Locate the cell with the specified text and output its [X, Y] center coordinate. 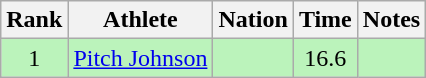
Athlete [140, 20]
Rank [34, 20]
Pitch Johnson [140, 58]
Time [325, 20]
Nation [253, 20]
1 [34, 58]
Notes [391, 20]
16.6 [325, 58]
